Extract the (X, Y) coordinate from the center of the cell holding the provided text.  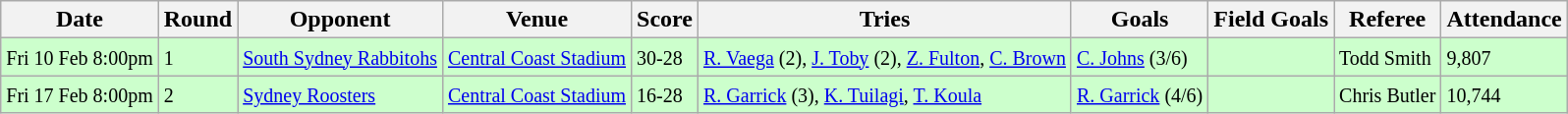
2 (197, 94)
South Sydney Rabbitohs (340, 57)
Venue (536, 20)
Tries (884, 20)
Fri 17 Feb 8:00pm (80, 94)
Score (665, 20)
Fri 10 Feb 8:00pm (80, 57)
16-28 (665, 94)
Round (197, 20)
Opponent (340, 20)
Goals (1140, 20)
Todd Smith (1387, 57)
C. Johns (3/6) (1140, 57)
R. Garrick (3), K. Tuilagi, T. Koula (884, 94)
Referee (1387, 20)
1 (197, 57)
Chris Butler (1387, 94)
R. Vaega (2), J. Toby (2), Z. Fulton, C. Brown (884, 57)
Attendance (1504, 20)
Sydney Roosters (340, 94)
Field Goals (1271, 20)
R. Garrick (4/6) (1140, 94)
Date (80, 20)
30-28 (665, 57)
10,744 (1504, 94)
9,807 (1504, 57)
